Determine the [x, y] coordinate at the center of the cell enclosing the given text.  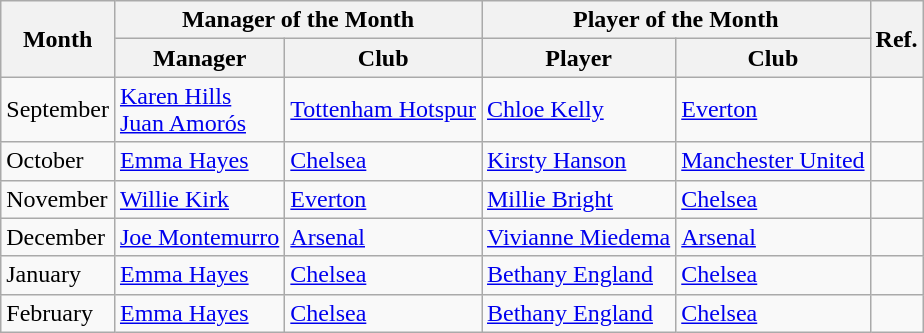
September [58, 110]
Tottenham Hotspur [384, 110]
Manager of the Month [298, 20]
Manchester United [773, 161]
Player of the Month [676, 20]
Manager [199, 58]
Joe Montemurro [199, 237]
Willie Kirk [199, 199]
Month [58, 39]
Ref. [896, 39]
October [58, 161]
Chloe Kelly [579, 110]
Vivianne Miedema [579, 237]
Kirsty Hanson [579, 161]
Millie Bright [579, 199]
November [58, 199]
Player [579, 58]
December [58, 237]
January [58, 275]
February [58, 313]
Karen Hills Juan Amorós [199, 110]
